Find where the given text appears and provide that cell's center as [X, Y] coordinate. 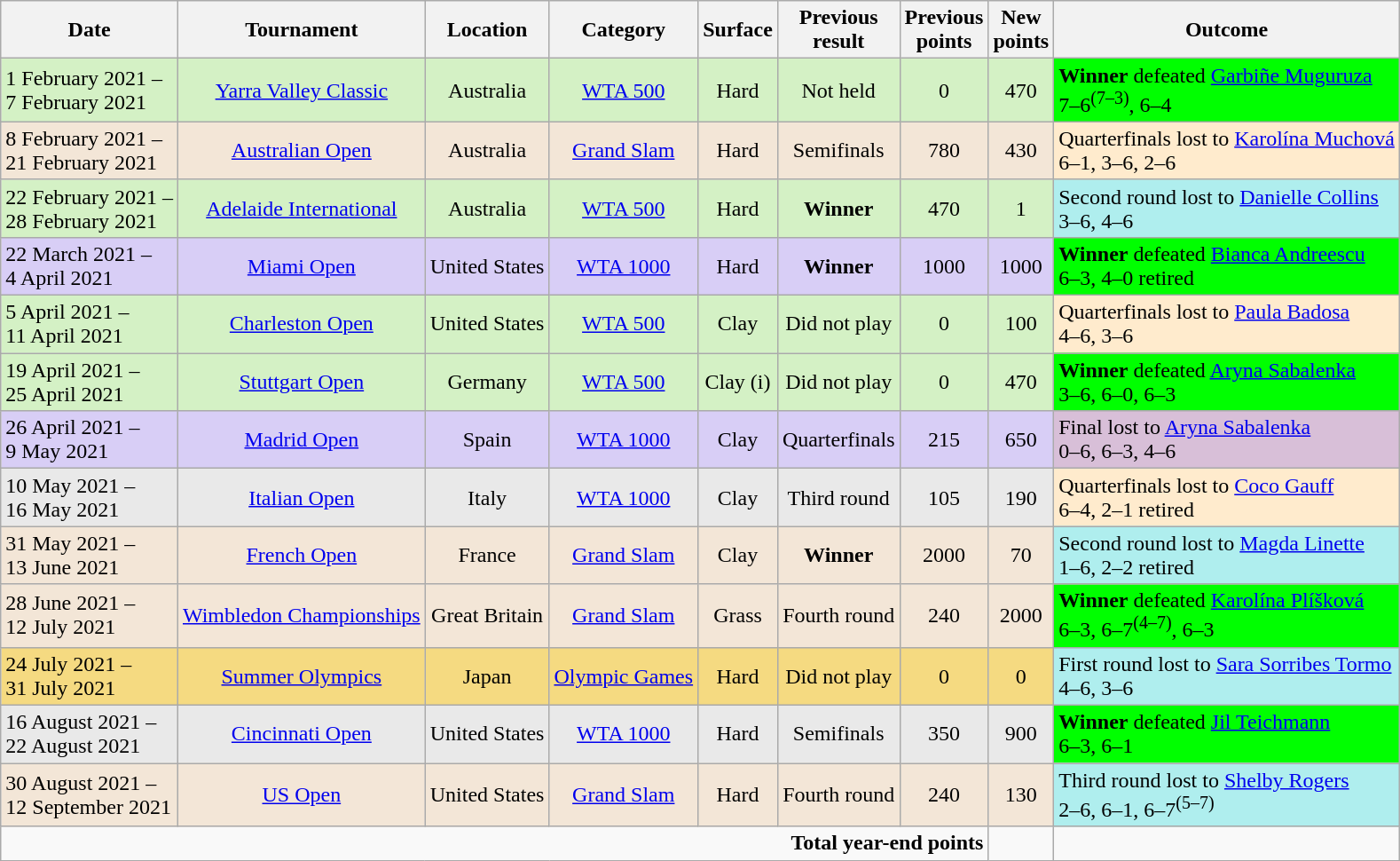
900 [1021, 733]
Yarra Valley Classic [302, 91]
28 June 2021 –12 July 2021 [90, 616]
130 [1021, 795]
Spain [487, 440]
1 [1021, 208]
Third round lost to Shelby Rogers2–6, 6–1, 6–7(5–7) [1227, 795]
Charleston Open [302, 325]
Quarterfinals lost to Karolína Muchová6–1, 3–6, 2–6 [1227, 151]
Tournament [302, 30]
215 [944, 440]
350 [944, 733]
Date [90, 30]
Previouspoints [944, 30]
Grass [738, 616]
Category [624, 30]
105 [944, 497]
24 July 2021 –31 July 2021 [90, 676]
26 April 2021 –9 May 2021 [90, 440]
Quarterfinals [838, 440]
31 May 2021 –13 June 2021 [90, 556]
Adelaide International [302, 208]
Madrid Open [302, 440]
Stuttgart Open [302, 382]
Final lost to Aryna Sabalenka0–6, 6–3, 4–6 [1227, 440]
Location [487, 30]
650 [1021, 440]
30 August 2021 –12 September 2021 [90, 795]
780 [944, 151]
Great Britain [487, 616]
First round lost to Sara Sorribes Tormo4–6, 3–6 [1227, 676]
Winner defeated Aryna Sabalenka3–6, 6–0, 6–3 [1227, 382]
100 [1021, 325]
Wimbledon Championships [302, 616]
Second round lost to Magda Linette1–6, 2–2 retired [1227, 556]
Winner defeated Karolína Plíšková6–3, 6–7(4–7), 6–3 [1227, 616]
Clay (i) [738, 382]
1 February 2021 –7 February 2021 [90, 91]
Cincinnati Open [302, 733]
22 February 2021 –28 February 2021 [90, 208]
19 April 2021 –25 April 2021 [90, 382]
Miami Open [302, 266]
Third round [838, 497]
8 February 2021 –21 February 2021 [90, 151]
Second round lost to Danielle Collins3–6, 4–6 [1227, 208]
Germany [487, 382]
Total year-end points [495, 843]
190 [1021, 497]
France [487, 556]
Quarterfinals lost to Coco Gauff6–4, 2–1 retired [1227, 497]
Australian Open [302, 151]
10 May 2021 –16 May 2021 [90, 497]
Winner defeated Garbiñe Muguruza7–6(7–3), 6–4 [1227, 91]
Winner defeated Jil Teichmann6–3, 6–1 [1227, 733]
430 [1021, 151]
US Open [302, 795]
22 March 2021 –4 April 2021 [90, 266]
Surface [738, 30]
Not held [838, 91]
Summer Olympics [302, 676]
Winner defeated Bianca Andreescu6–3, 4–0 retired [1227, 266]
Previousresult [838, 30]
Japan [487, 676]
Quarterfinals lost to Paula Badosa4–6, 3–6 [1227, 325]
16 August 2021 –22 August 2021 [90, 733]
5 April 2021 –11 April 2021 [90, 325]
Italy [487, 497]
Italian Open [302, 497]
French Open [302, 556]
70 [1021, 556]
Outcome [1227, 30]
Olympic Games [624, 676]
Newpoints [1021, 30]
